Provide the [X, Y] coordinate of the cell's center where the given text is located.  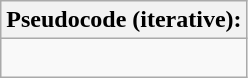
Pseudocode (iterative): [124, 20]
